Identify which cell holds the provided text, then report its (x, y) central coordinate. 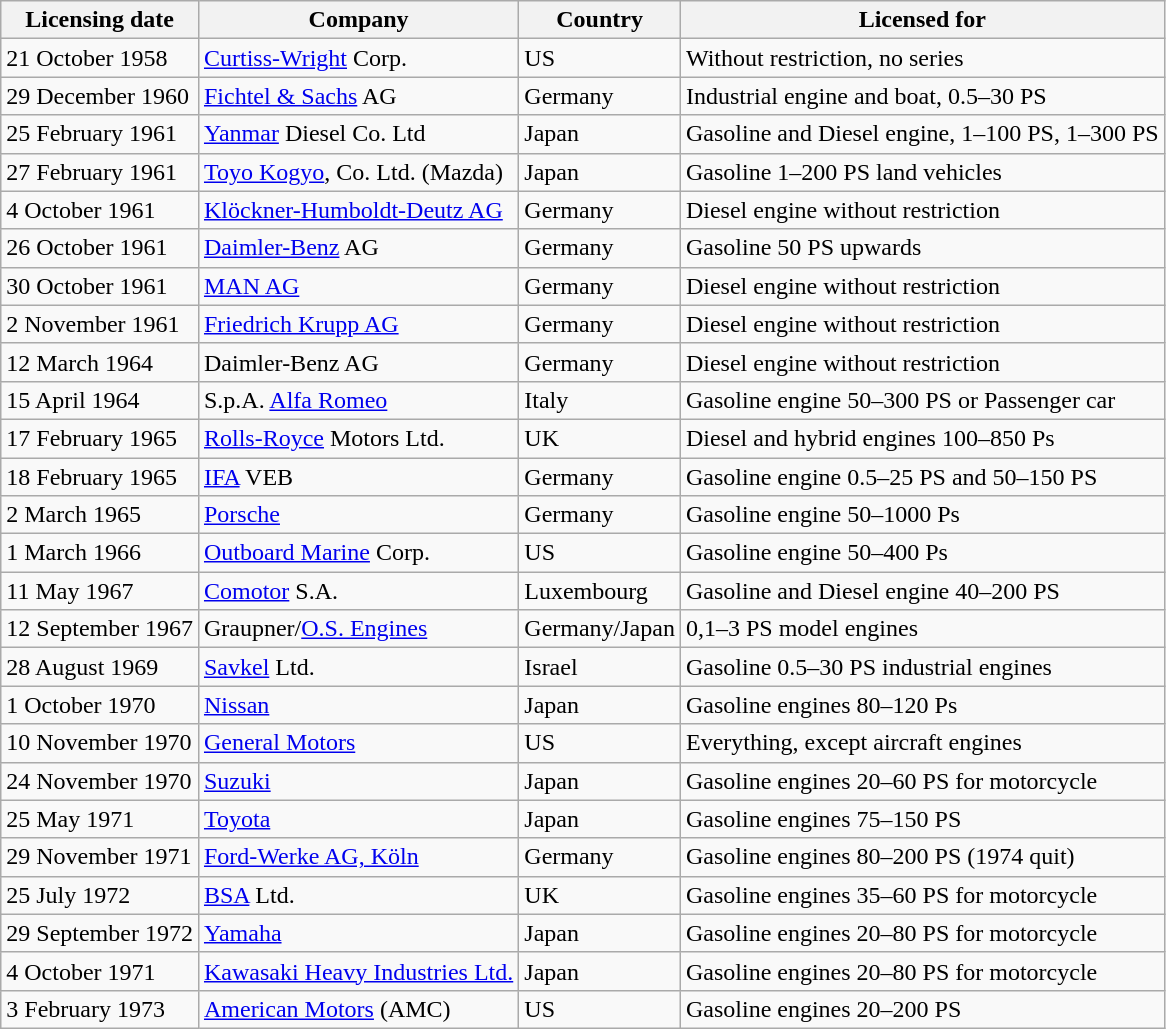
30 October 1961 (100, 286)
Germany/Japan (600, 629)
Luxembourg (600, 591)
11 May 1967 (100, 591)
Gasoline 1–200 PS land vehicles (922, 172)
Comotor S.A. (358, 591)
Graupner/O.S. Engines (358, 629)
Gasoline engines 20–200 PS (922, 1009)
26 October 1961 (100, 248)
Gasoline 50 PS upwards (922, 248)
15 April 1964 (100, 400)
29 December 1960 (100, 96)
American Motors (AMC) (358, 1009)
12 March 1964 (100, 362)
Gasoline engines 80–200 PS (1974 quit) (922, 857)
Israel (600, 667)
Klöckner-Humboldt-Deutz AG (358, 210)
2 November 1961 (100, 324)
Kawasaki Heavy Industries Ltd. (358, 971)
Toyo Kogyo, Co. Ltd. (Mazda) (358, 172)
1 March 1966 (100, 553)
25 May 1971 (100, 819)
24 November 1970 (100, 781)
Italy (600, 400)
Outboard Marine Corp. (358, 553)
Nissan (358, 705)
29 September 1972 (100, 933)
Company (358, 20)
12 September 1967 (100, 629)
Friedrich Krupp AG (358, 324)
28 August 1969 (100, 667)
Yamaha (358, 933)
Gasoline engine 0.5–25 PS and 50–150 PS (922, 477)
Savkel Ltd. (358, 667)
10 November 1970 (100, 743)
29 November 1971 (100, 857)
Licensing date (100, 20)
25 February 1961 (100, 134)
Gasoline 0.5–30 PS industrial engines (922, 667)
25 July 1972 (100, 895)
Curtiss-Wright Corp. (358, 58)
Industrial engine and boat, 0.5–30 PS (922, 96)
2 March 1965 (100, 515)
Gasoline engine 50–1000 Ps (922, 515)
BSA Ltd. (358, 895)
4 October 1971 (100, 971)
Gasoline engines 35–60 PS for motorcycle (922, 895)
IFA VEB (358, 477)
Diesel and hybrid engines 100–850 Ps (922, 438)
Gasoline and Diesel engine, 1–100 PS, 1–300 PS (922, 134)
27 February 1961 (100, 172)
S.p.A. Alfa Romeo (358, 400)
Gasoline engine 50–300 PS or Passenger car (922, 400)
Everything, except aircraft engines (922, 743)
General Motors (358, 743)
Toyota (358, 819)
Gasoline engines 75–150 PS (922, 819)
21 October 1958 (100, 58)
Gasoline engines 80–120 Ps (922, 705)
Fichtel & Sachs AG (358, 96)
Gasoline engines 20–60 PS for motorcycle (922, 781)
MAN AG (358, 286)
Without restriction, no series (922, 58)
Porsche (358, 515)
Yanmar Diesel Co. Ltd (358, 134)
Gasoline engine 50–400 Ps (922, 553)
1 October 1970 (100, 705)
18 February 1965 (100, 477)
Rolls-Royce Motors Ltd. (358, 438)
Gasoline and Diesel engine 40–200 PS (922, 591)
Licensed for (922, 20)
Ford-Werke AG, Köln (358, 857)
0,1–3 PS model engines (922, 629)
Country (600, 20)
4 October 1961 (100, 210)
17 February 1965 (100, 438)
Suzuki (358, 781)
3 February 1973 (100, 1009)
